Output the (x, y) coordinate of the center of the cell containing the given text.  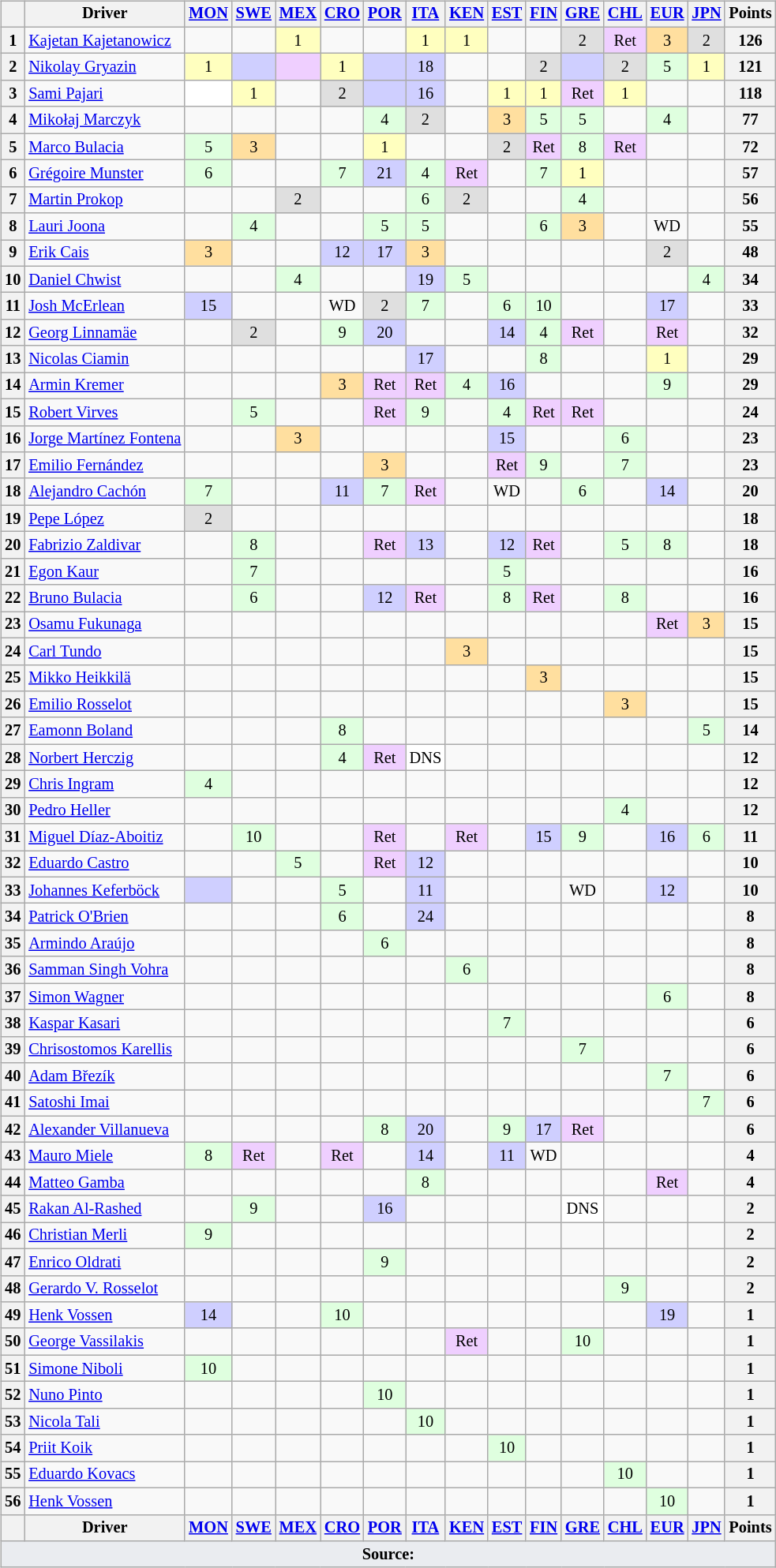
37 (13, 997)
51 (13, 1368)
Josh McErlean (104, 306)
22 (13, 598)
Eduardo Castro (104, 864)
30 (13, 810)
Alexander Villanueva (104, 1129)
47 (13, 1262)
57 (750, 174)
Source: (388, 1555)
Nicola Tali (104, 1421)
Grégoire Munster (104, 174)
Chrisostomos Karellis (104, 1050)
Alejandro Cachón (104, 492)
39 (13, 1050)
Martin Prokop (104, 200)
121 (750, 67)
Marco Bulacia (104, 147)
Rakan Al-Rashed (104, 1209)
41 (13, 1103)
36 (13, 970)
Priit Koik (104, 1448)
49 (13, 1315)
Egon Kaur (104, 571)
42 (13, 1129)
Robert Virves (104, 412)
Simone Niboli (104, 1368)
Eduardo Kovacs (104, 1475)
Fabrizio Zaldivar (104, 545)
77 (750, 120)
44 (13, 1183)
Kajetan Kajetanowicz (104, 40)
Simon Wagner (104, 997)
Kaspar Kasari (104, 1024)
Jorge Martínez Fontena (104, 439)
Gerardo V. Rosselot (104, 1289)
Mikko Heikkilä (104, 678)
Mikołaj Marczyk (104, 120)
Armindo Araújo (104, 944)
Daniel Chwist (104, 279)
46 (13, 1236)
118 (750, 94)
25 (13, 678)
Chris Ingram (104, 784)
Osamu Fukunaga (104, 625)
Bruno Bulacia (104, 598)
126 (750, 40)
28 (13, 758)
40 (13, 1076)
26 (13, 705)
53 (13, 1421)
Erik Cais (104, 253)
Sami Pajari (104, 94)
38 (13, 1024)
31 (13, 837)
Enrico Oldrati (104, 1262)
Mauro Miele (104, 1156)
George Vassilakis (104, 1342)
Patrick O'Brien (104, 917)
72 (750, 147)
Miguel Díaz-Aboitiz (104, 837)
54 (13, 1448)
45 (13, 1209)
Georg Linnamäe (104, 333)
Samman Singh Vohra (104, 970)
52 (13, 1395)
Emilio Fernández (104, 466)
Nikolay Gryazin (104, 67)
27 (13, 731)
Lauri Joona (104, 226)
Nuno Pinto (104, 1395)
Carl Tundo (104, 651)
50 (13, 1342)
Johannes Keferböck (104, 890)
Pepe López (104, 518)
43 (13, 1156)
Armin Kremer (104, 386)
Nicolas Ciamin (104, 359)
Pedro Heller (104, 810)
Eamonn Boland (104, 731)
Matteo Gamba (104, 1183)
Christian Merli (104, 1236)
Adam Březík (104, 1076)
Emilio Rosselot (104, 705)
Norbert Herczig (104, 758)
Satoshi Imai (104, 1103)
35 (13, 944)
